Extract the [x, y] coordinate from the center of the cell holding the provided text.  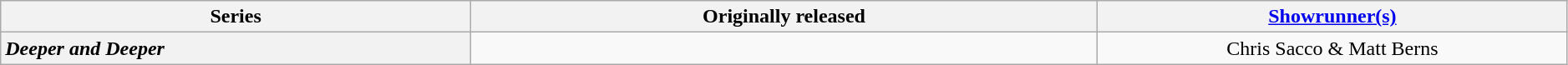
Showrunner(s) [1333, 17]
Chris Sacco & Matt Berns [1333, 48]
Series [236, 17]
Originally released [784, 17]
Deeper and Deeper [236, 48]
